Output the (X, Y) coordinate of the center of the cell containing the given text.  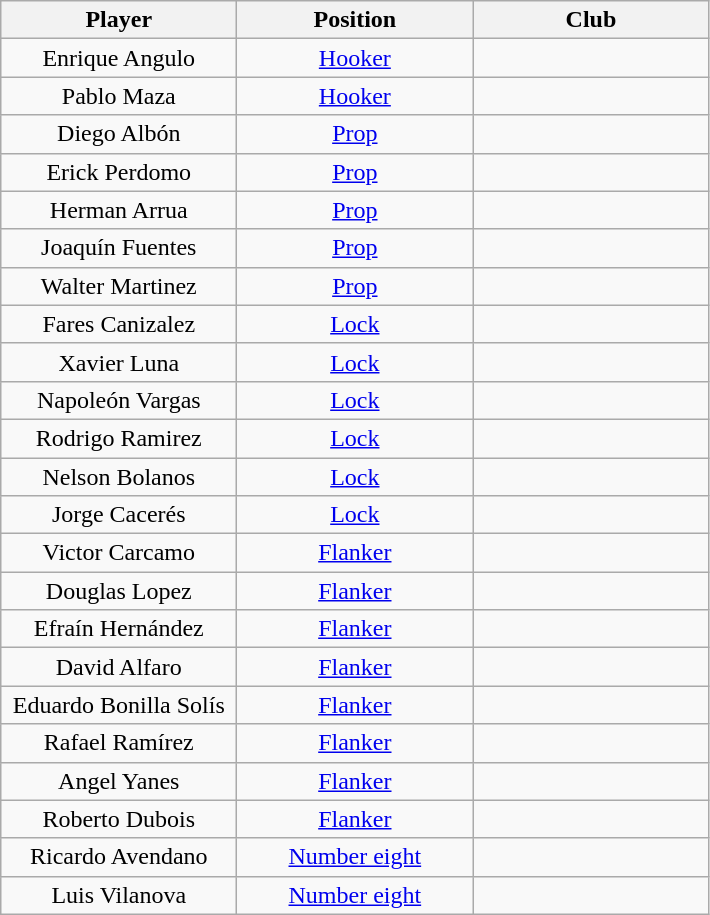
Club (591, 20)
Pablo Maza (119, 96)
Luis Vilanova (119, 895)
Joaquín Fuentes (119, 248)
Fares Canizalez (119, 324)
Victor Carcamo (119, 553)
Napoleón Vargas (119, 400)
Roberto Dubois (119, 819)
Angel Yanes (119, 781)
Enrique Angulo (119, 58)
Walter Martinez (119, 286)
Nelson Bolanos (119, 477)
Erick Perdomo (119, 172)
Herman Arrua (119, 210)
Player (119, 20)
Diego Albón (119, 134)
Douglas Lopez (119, 591)
Rafael Ramírez (119, 743)
David Alfaro (119, 667)
Eduardo Bonilla Solís (119, 705)
Xavier Luna (119, 362)
Efraín Hernández (119, 629)
Jorge Cacerés (119, 515)
Ricardo Avendano (119, 857)
Position (355, 20)
Rodrigo Ramirez (119, 438)
